Output the [X, Y] coordinate of the center of the cell containing the given text.  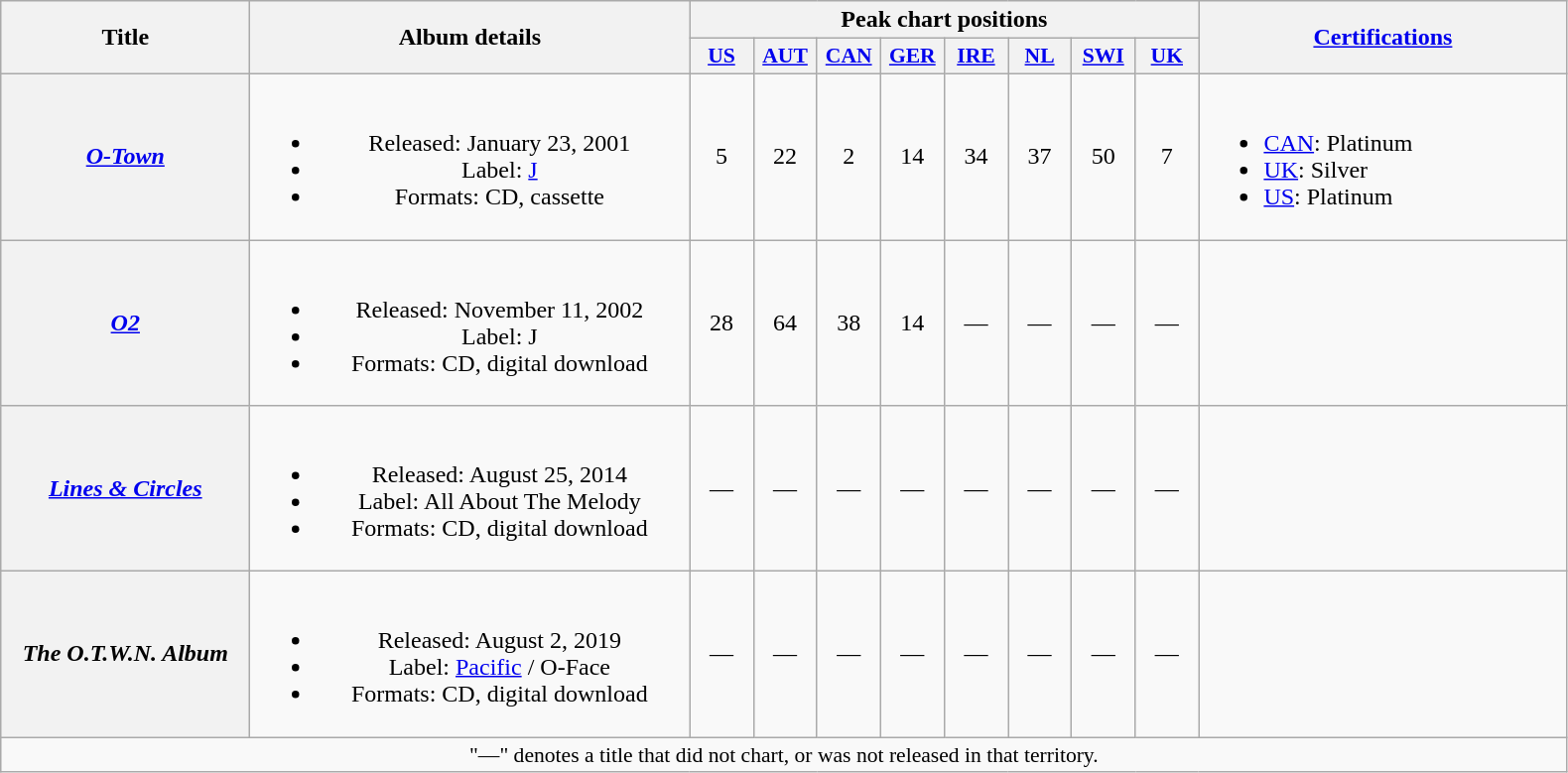
Album details [470, 38]
7 [1167, 157]
Peak chart positions [945, 20]
UK [1167, 57]
64 [785, 323]
28 [721, 323]
IRE [976, 57]
Title [125, 38]
38 [849, 323]
AUT [785, 57]
Released: January 23, 2001Label: JFormats: CD, cassette [470, 157]
Released: August 2, 2019Label: Pacific / O-FaceFormats: CD, digital download [470, 655]
50 [1104, 157]
37 [1040, 157]
The O.T.W.N. Album [125, 655]
NL [1040, 57]
CAN: PlatinumUK: SilverUS: Platinum [1383, 157]
US [721, 57]
O-Town [125, 157]
5 [721, 157]
Certifications [1383, 38]
Released: August 25, 2014Label: All About The MelodyFormats: CD, digital download [470, 488]
GER [912, 57]
O2 [125, 323]
22 [785, 157]
"—" denotes a title that did not chart, or was not released in that territory. [784, 755]
SWI [1104, 57]
CAN [849, 57]
Released: November 11, 2002Label: JFormats: CD, digital download [470, 323]
34 [976, 157]
2 [849, 157]
Lines & Circles [125, 488]
